From the cell containing the given text, extract its center point as [x, y] coordinate. 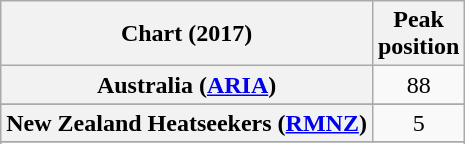
5 [418, 123]
Chart (2017) [187, 34]
88 [418, 85]
Peakposition [418, 34]
New Zealand Heatseekers (RMNZ) [187, 123]
Australia (ARIA) [187, 85]
